From the cell containing the given text, extract its center point as (X, Y) coordinate. 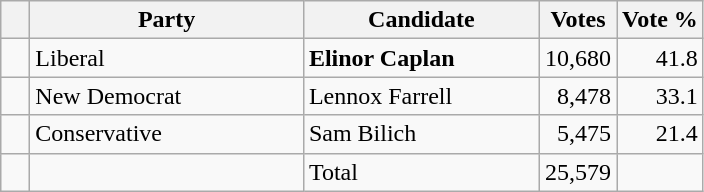
Total (421, 172)
10,680 (578, 58)
Party (167, 20)
21.4 (660, 134)
Candidate (421, 20)
Vote % (660, 20)
41.8 (660, 58)
25,579 (578, 172)
5,475 (578, 134)
New Democrat (167, 96)
Liberal (167, 58)
Sam Bilich (421, 134)
33.1 (660, 96)
Conservative (167, 134)
Votes (578, 20)
Lennox Farrell (421, 96)
Elinor Caplan (421, 58)
8,478 (578, 96)
